Locate the cell with the specified text and output its (x, y) center coordinate. 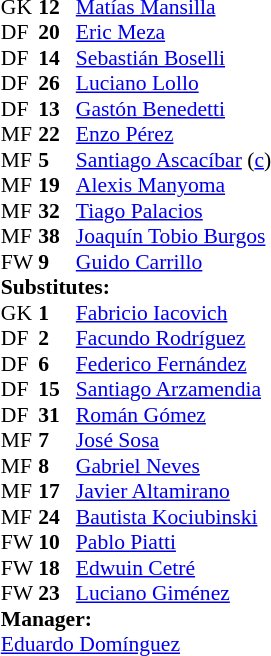
13 (57, 109)
22 (57, 135)
Federico Fernández (174, 364)
Sebastián Boselli (174, 58)
Joaquín Tobio Burgos (174, 237)
17 (57, 491)
18 (57, 568)
9 (57, 262)
32 (57, 211)
Alexis Manyoma (174, 185)
Javier Altamirano (174, 491)
Substitutes: (136, 287)
Tiago Palacios (174, 211)
15 (57, 389)
Enzo Pérez (174, 135)
Fabricio Iacovich (174, 313)
GK (20, 313)
Santiago Ascacíbar (c) (174, 160)
19 (57, 185)
8 (57, 466)
Facundo Rodríguez (174, 339)
38 (57, 237)
26 (57, 83)
20 (57, 33)
Gabriel Neves (174, 466)
14 (57, 58)
Manager: (136, 619)
José Sosa (174, 441)
7 (57, 441)
Santiago Arzamendia (174, 389)
Guido Carrillo (174, 262)
24 (57, 517)
2 (57, 339)
Gastón Benedetti (174, 109)
5 (57, 160)
31 (57, 415)
Luciano Giménez (174, 593)
Luciano Lollo (174, 83)
6 (57, 364)
Román Gómez (174, 415)
Edwuin Cetré (174, 568)
23 (57, 593)
Pablo Piatti (174, 543)
1 (57, 313)
Bautista Kociubinski (174, 517)
Eric Meza (174, 33)
10 (57, 543)
